Detect which cell encompasses the target text, then output its [x, y] center coordinate. 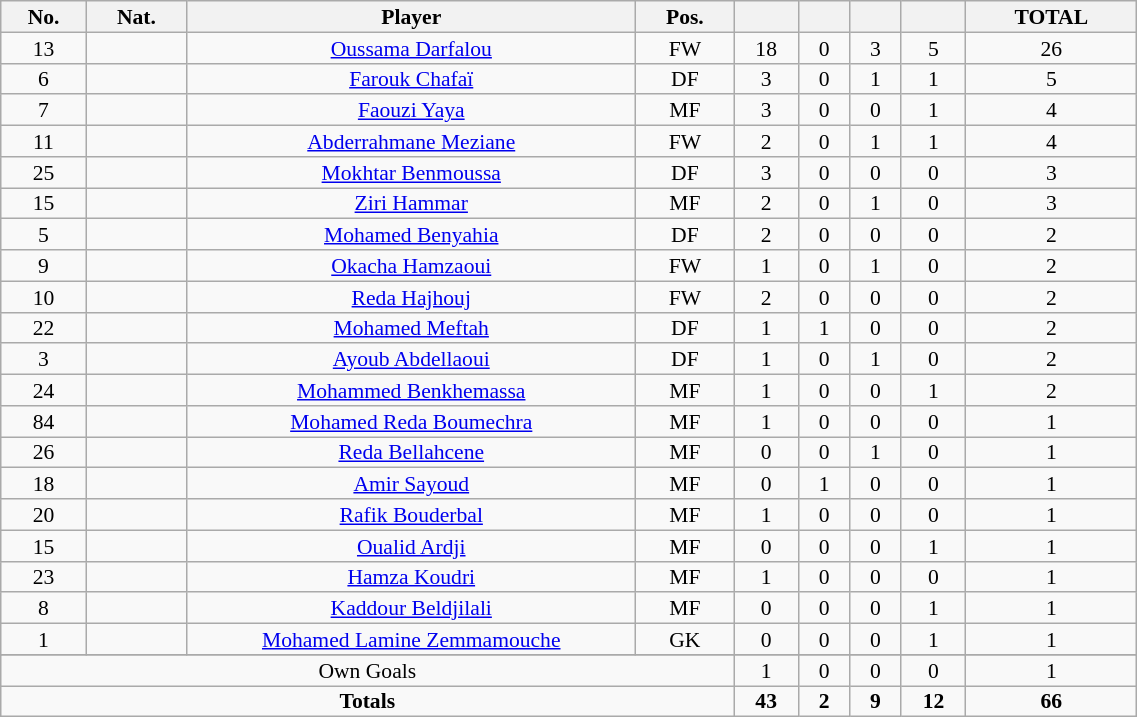
7 [44, 110]
Oualid Ardji [412, 546]
Mohamed Reda Boumechra [412, 422]
Mohammed Benkhemassa [412, 390]
84 [44, 422]
Totals [368, 702]
11 [44, 142]
Player [412, 16]
66 [1052, 702]
Faouzi Yaya [412, 110]
Reda Hajhouj [412, 296]
Mohamed Lamine Zemmamouche [412, 640]
Abderrahmane Meziane [412, 142]
10 [44, 296]
GK [685, 640]
Pos. [685, 16]
Farouk Chafaï [412, 78]
12 [934, 702]
13 [44, 48]
Reda Bellahcene [412, 452]
24 [44, 390]
Mohamed Meftah [412, 328]
20 [44, 514]
6 [44, 78]
Own Goals [368, 670]
No. [44, 16]
Nat. [136, 16]
Ayoub Abdellaoui [412, 360]
Mokhtar Benmoussa [412, 172]
23 [44, 576]
Rafik Bouderbal [412, 514]
Oussama Darfalou [412, 48]
Okacha Hamzaoui [412, 266]
Hamza Koudri [412, 576]
25 [44, 172]
Ziri Hammar [412, 204]
Amir Sayoud [412, 484]
Kaddour Beldjilali [412, 608]
22 [44, 328]
8 [44, 608]
43 [766, 702]
Mohamed Benyahia [412, 234]
TOTAL [1052, 16]
